From the cell containing the given text, extract its center point as (X, Y) coordinate. 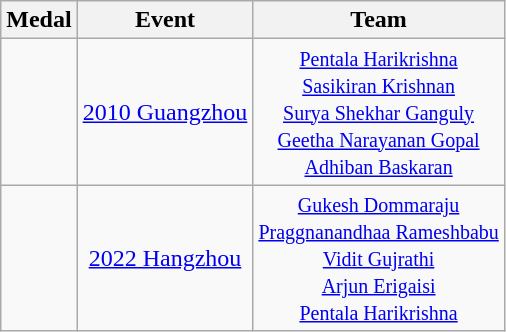
Medal (39, 20)
2022 Hangzhou (165, 258)
Gukesh DommarajuPraggnanandhaa RameshbabuVidit GujrathiArjun ErigaisiPentala Harikrishna (378, 258)
2010 Guangzhou (165, 112)
Pentala HarikrishnaSasikiran KrishnanSurya Shekhar GangulyGeetha Narayanan GopalAdhiban Baskaran (378, 112)
Team (378, 20)
Event (165, 20)
